Determine the (X, Y) coordinate at the center of the cell enclosing the given text.  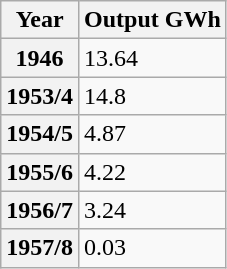
14.8 (152, 96)
13.64 (152, 58)
1953/4 (40, 96)
3.24 (152, 210)
1955/6 (40, 172)
0.03 (152, 248)
Year (40, 20)
1946 (40, 58)
4.22 (152, 172)
4.87 (152, 134)
1956/7 (40, 210)
Output GWh (152, 20)
1954/5 (40, 134)
1957/8 (40, 248)
